Return the [x, y] coordinate for the center point of the cell that contains the specified text.  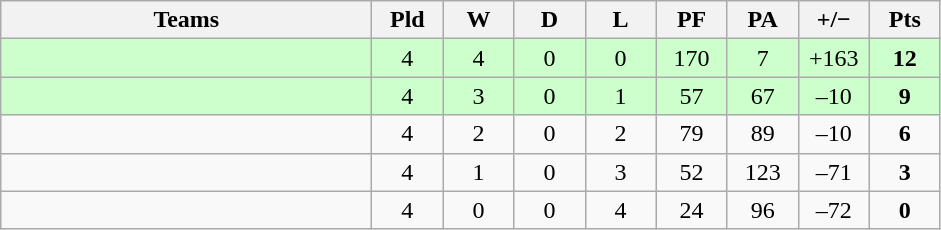
Teams [186, 20]
7 [762, 58]
9 [904, 96]
12 [904, 58]
L [620, 20]
67 [762, 96]
–71 [834, 172]
Pts [904, 20]
PA [762, 20]
24 [692, 210]
PF [692, 20]
57 [692, 96]
79 [692, 134]
52 [692, 172]
+/− [834, 20]
123 [762, 172]
D [550, 20]
Pld [408, 20]
–72 [834, 210]
6 [904, 134]
W [478, 20]
+163 [834, 58]
170 [692, 58]
89 [762, 134]
96 [762, 210]
